Find where the given text appears and provide that cell's center as [X, Y] coordinate. 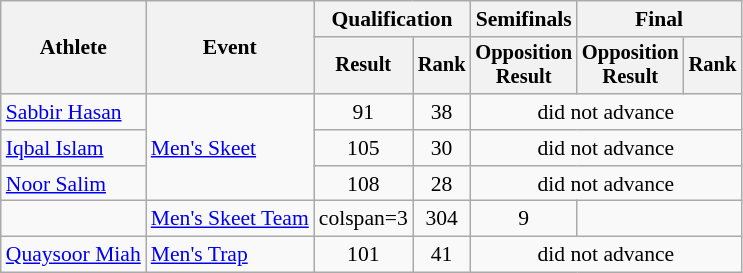
Event [230, 48]
Men's Skeet Team [230, 219]
Qualification [392, 19]
Men's Trap [230, 255]
30 [442, 148]
colspan=3 [364, 219]
28 [442, 184]
Quaysoor Miah [74, 255]
Athlete [74, 48]
Noor Salim [74, 184]
38 [442, 112]
9 [524, 219]
304 [442, 219]
Sabbir Hasan [74, 112]
Final [659, 19]
Men's Skeet [230, 148]
105 [364, 148]
Semifinals [524, 19]
108 [364, 184]
Result [364, 66]
91 [364, 112]
101 [364, 255]
Iqbal Islam [74, 148]
41 [442, 255]
